For the text-containing cell, return its midpoint in (X, Y) coordinate format. 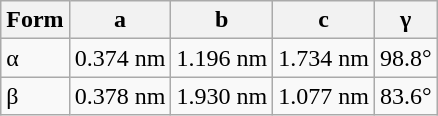
b (222, 20)
1.077 nm (324, 96)
0.374 nm (120, 58)
1.734 nm (324, 58)
98.8° (406, 58)
γ (406, 20)
83.6° (406, 96)
0.378 nm (120, 96)
1.930 nm (222, 96)
Form (35, 20)
β (35, 96)
α (35, 58)
a (120, 20)
1.196 nm (222, 58)
c (324, 20)
